Identify which cell holds the provided text, then report its (X, Y) central coordinate. 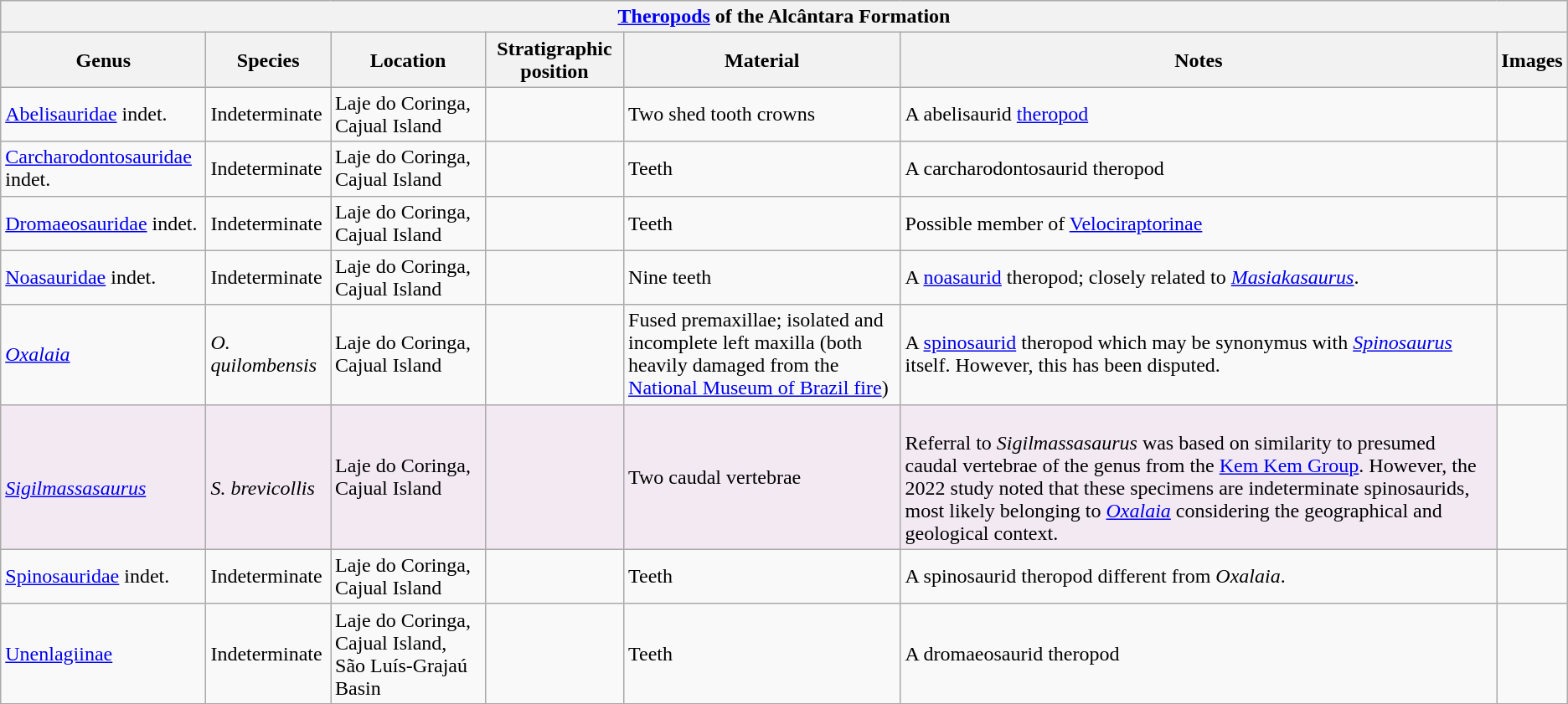
Abelisauridae indet. (104, 114)
Location (409, 60)
Genus (104, 60)
A dromaeosaurid theropod (1199, 653)
S. brevicollis (268, 477)
A spinosaurid theropod which may be synonymus with Spinosaurus itself. However, this has been disputed. (1199, 355)
Unenlagiinae (104, 653)
Fused premaxillae; isolated and incomplete left maxilla (both heavily damaged from the National Museum of Brazil fire) (762, 355)
A noasaurid theropod; closely related to Masiakasaurus. (1199, 278)
Laje do Coringa, Cajual Island, São Luís-Grajaú Basin (409, 653)
A carcharodontosaurid theropod (1199, 169)
Noasauridae indet. (104, 278)
Theropods of the Alcântara Formation (784, 17)
Nine teeth (762, 278)
Two caudal vertebrae (762, 477)
Material (762, 60)
Two shed tooth crowns (762, 114)
Species (268, 60)
A abelisaurid theropod (1199, 114)
Carcharodontosauridae indet. (104, 169)
Sigilmassasaurus (104, 477)
Possible member of Velociraptorinae (1199, 223)
Dromaeosauridae indet. (104, 223)
O. quilombensis (268, 355)
Stratigraphic position (554, 60)
Oxalaia (104, 355)
Notes (1199, 60)
A spinosaurid theropod different from Oxalaia. (1199, 576)
Images (1532, 60)
Spinosauridae indet. (104, 576)
